From the cell containing the given text, extract its center point as [x, y] coordinate. 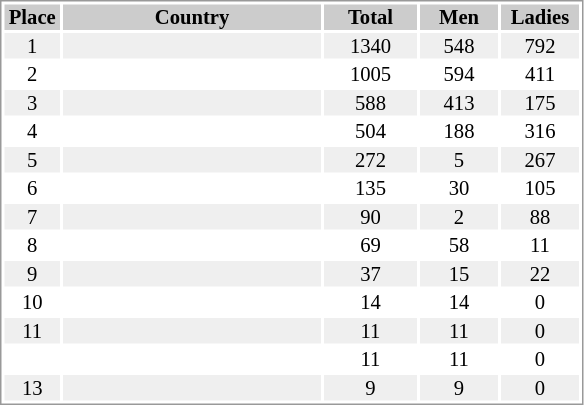
792 [540, 46]
267 [540, 160]
1005 [370, 75]
30 [459, 189]
Total [370, 17]
Country [192, 17]
8 [32, 245]
69 [370, 245]
4 [32, 131]
22 [540, 274]
88 [540, 217]
188 [459, 131]
90 [370, 217]
58 [459, 245]
1 [32, 46]
504 [370, 131]
135 [370, 189]
175 [540, 103]
1340 [370, 46]
316 [540, 131]
413 [459, 103]
15 [459, 274]
411 [540, 75]
548 [459, 46]
Ladies [540, 17]
272 [370, 160]
3 [32, 103]
37 [370, 274]
Men [459, 17]
588 [370, 103]
6 [32, 189]
594 [459, 75]
Place [32, 17]
105 [540, 189]
7 [32, 217]
13 [32, 388]
10 [32, 303]
